Identify which cell holds the provided text, then report its [x, y] central coordinate. 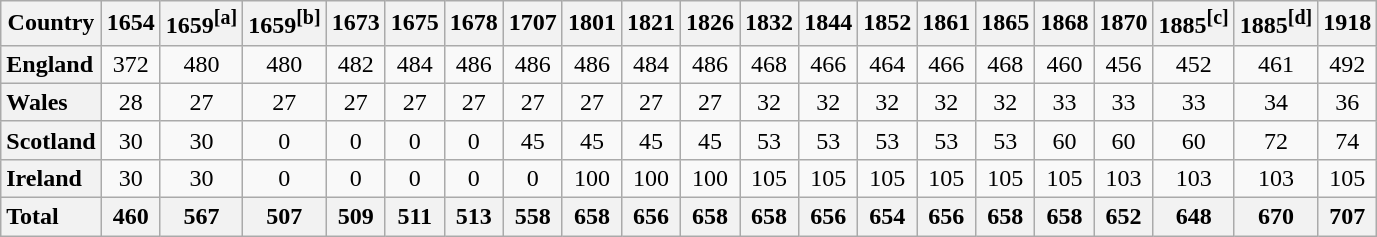
1865 [1006, 24]
28 [130, 102]
1852 [888, 24]
372 [130, 64]
1868 [1064, 24]
1801 [592, 24]
1885[c] [1194, 24]
461 [1276, 64]
Total [51, 217]
558 [532, 217]
511 [414, 217]
509 [356, 217]
648 [1194, 217]
482 [356, 64]
567 [201, 217]
513 [474, 217]
707 [1348, 217]
1675 [414, 24]
654 [888, 217]
34 [1276, 102]
1821 [650, 24]
Country [51, 24]
36 [1348, 102]
1832 [770, 24]
1844 [828, 24]
Wales [51, 102]
670 [1276, 217]
1861 [946, 24]
1885[d] [1276, 24]
1659[b] [285, 24]
652 [1124, 217]
72 [1276, 140]
Scotland [51, 140]
74 [1348, 140]
456 [1124, 64]
492 [1348, 64]
464 [888, 64]
1654 [130, 24]
Ireland [51, 178]
452 [1194, 64]
1918 [1348, 24]
1707 [532, 24]
1678 [474, 24]
1659[a] [201, 24]
1826 [710, 24]
507 [285, 217]
1673 [356, 24]
England [51, 64]
1870 [1124, 24]
